Return the (X, Y) coordinate for the center point of the cell that contains the specified text.  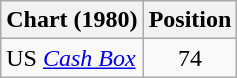
Chart (1980) (72, 20)
74 (190, 58)
US Cash Box (72, 58)
Position (190, 20)
